Detect which cell encompasses the target text, then output its (x, y) center coordinate. 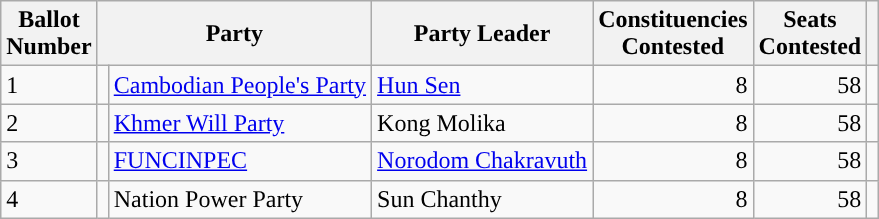
Constituencies Contested (673, 34)
Hun Sen (482, 85)
Kong Molika (482, 123)
Sun Chanthy (482, 199)
SeatsContested (810, 34)
1 (49, 85)
2 (49, 123)
FUNCINPEC (240, 161)
Khmer Will Party (240, 123)
Party (234, 34)
Ballot Number (49, 34)
3 (49, 161)
Nation Power Party (240, 199)
Cambodian People's Party (240, 85)
Party Leader (482, 34)
Norodom Chakravuth (482, 161)
4 (49, 199)
